Scan for the cell matching the given text and deliver its (x, y) coordinate at center. 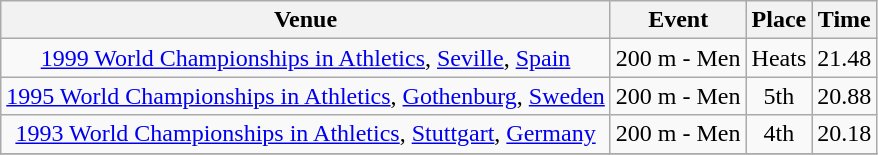
20.88 (844, 96)
Time (844, 20)
Heats (779, 58)
4th (779, 134)
Event (678, 20)
21.48 (844, 58)
5th (779, 96)
1993 World Championships in Athletics, Stuttgart, Germany (306, 134)
1995 World Championships in Athletics, Gothenburg, Sweden (306, 96)
Venue (306, 20)
Place (779, 20)
20.18 (844, 134)
1999 World Championships in Athletics, Seville, Spain (306, 58)
